Determine the [x, y] coordinate at the center of the cell enclosing the given text.  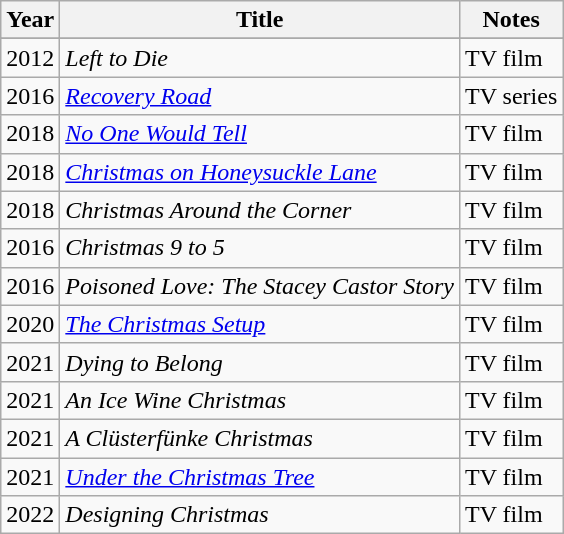
Christmas 9 to 5 [260, 248]
Year [30, 20]
2012 [30, 58]
Poisoned Love: The Stacey Castor Story [260, 286]
Notes [510, 20]
Left to Die [260, 58]
Christmas Around the Corner [260, 210]
The Christmas Setup [260, 324]
Designing Christmas [260, 515]
A Clüsterfünke Christmas [260, 438]
Dying to Belong [260, 362]
An Ice Wine Christmas [260, 400]
Under the Christmas Tree [260, 477]
2020 [30, 324]
No One Would Tell [260, 134]
Recovery Road [260, 96]
Christmas on Honeysuckle Lane [260, 172]
2022 [30, 515]
Title [260, 20]
TV series [510, 96]
